Return [x, y] of the center of cell containing provided text 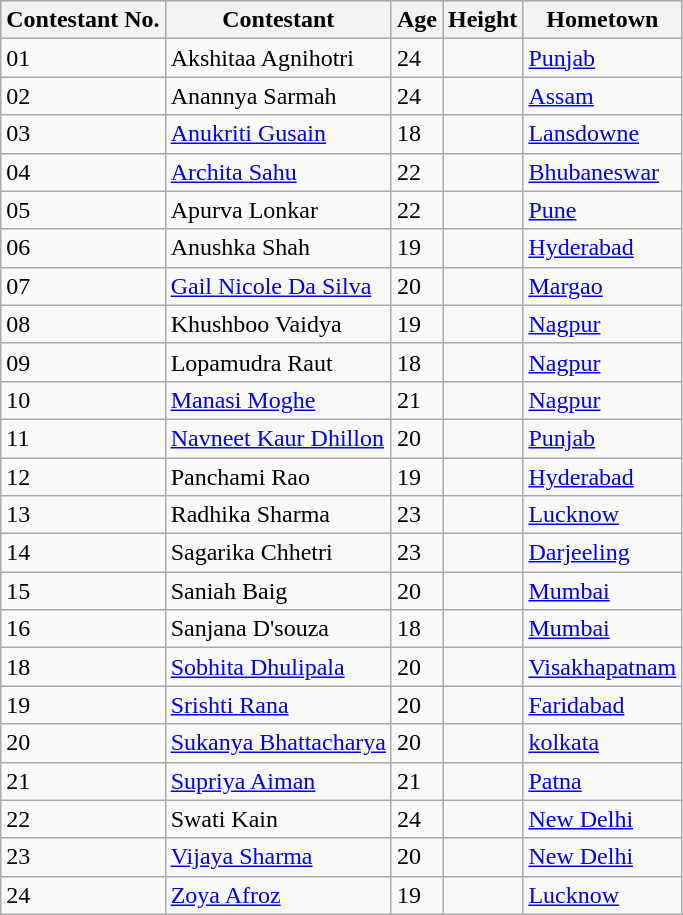
Lopamudra Raut [278, 362]
Radhika Sharma [278, 515]
15 [83, 591]
Visakhapatnam [602, 667]
08 [83, 324]
Anannya Sarmah [278, 96]
14 [83, 553]
07 [83, 286]
Vijaya Sharma [278, 857]
Hometown [602, 20]
12 [83, 477]
Manasi Moghe [278, 400]
Zoya Afroz [278, 895]
Akshitaa Agnihotri [278, 58]
Pune [602, 210]
04 [83, 172]
Khushboo Vaidya [278, 324]
05 [83, 210]
Archita Sahu [278, 172]
Sanjana D'souza [278, 629]
Contestant No. [83, 20]
11 [83, 438]
09 [83, 362]
Supriya Aiman [278, 781]
kolkata [602, 743]
Swati Kain [278, 819]
Sobhita Dhulipala [278, 667]
Faridabad [602, 705]
Margao [602, 286]
Panchami Rao [278, 477]
06 [83, 248]
16 [83, 629]
10 [83, 400]
Age [416, 20]
13 [83, 515]
Assam [602, 96]
Sagarika Chhetri [278, 553]
Anushka Shah [278, 248]
02 [83, 96]
Saniah Baig [278, 591]
Gail Nicole Da Silva [278, 286]
Lansdowne [602, 134]
Srishti Rana [278, 705]
Navneet Kaur Dhillon [278, 438]
Height [482, 20]
Bhubaneswar [602, 172]
Apurva Lonkar [278, 210]
03 [83, 134]
Darjeeling [602, 553]
Patna [602, 781]
01 [83, 58]
Contestant [278, 20]
Anukriti Gusain [278, 134]
Sukanya Bhattacharya [278, 743]
